Detect which cell encompasses the target text, then output its [x, y] center coordinate. 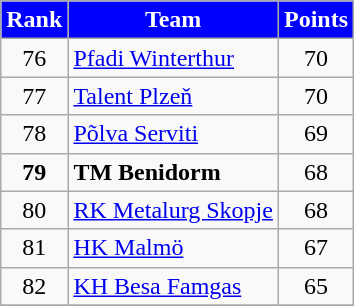
HK Malmö [174, 248]
78 [34, 134]
Talent Plzeň [174, 96]
RK Metalurg Skopje [174, 210]
69 [316, 134]
80 [34, 210]
67 [316, 248]
82 [34, 286]
Team [174, 20]
76 [34, 58]
Pfadi Winterthur [174, 58]
Points [316, 20]
79 [34, 172]
Rank [34, 20]
TM Benidorm [174, 172]
77 [34, 96]
Põlva Serviti [174, 134]
KH Besa Famgas [174, 286]
65 [316, 286]
81 [34, 248]
